Output the (x, y) coordinate of the center of the cell containing the given text.  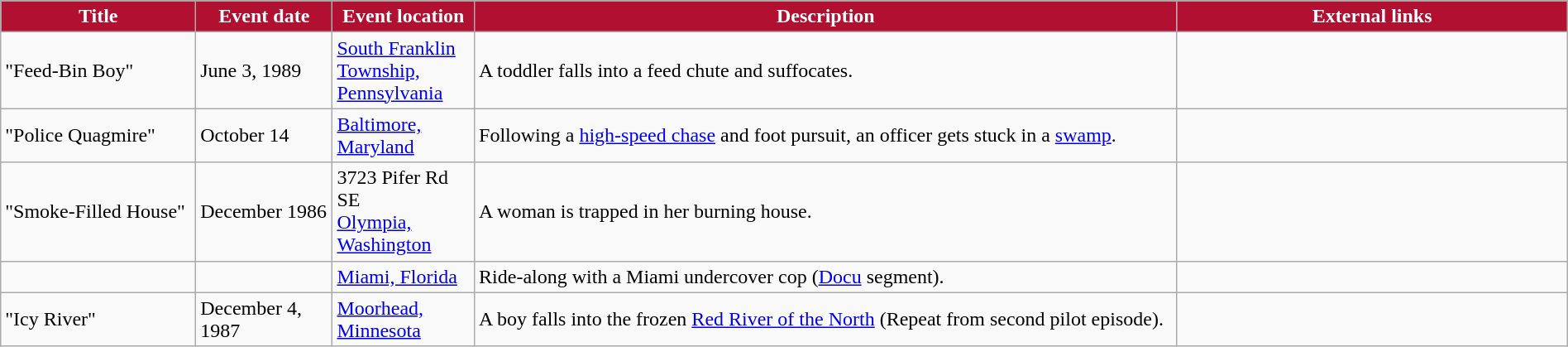
December 4, 1987 (265, 320)
"Feed-Bin Boy" (98, 70)
Ride-along with a Miami undercover cop (Docu segment). (826, 277)
"Smoke-Filled House" (98, 212)
3723 Pifer Rd SEOlympia, Washington (404, 212)
South Franklin Township, Pennsylvania (404, 70)
December 1986 (265, 212)
Event location (404, 17)
"Icy River" (98, 320)
A boy falls into the frozen Red River of the North (Repeat from second pilot episode). (826, 320)
Event date (265, 17)
Moorhead, Minnesota (404, 320)
October 14 (265, 136)
"Police Quagmire" (98, 136)
Title (98, 17)
June 3, 1989 (265, 70)
External links (1372, 17)
Miami, Florida (404, 277)
Following a high-speed chase and foot pursuit, an officer gets stuck in a swamp. (826, 136)
A woman is trapped in her burning house. (826, 212)
Description (826, 17)
A toddler falls into a feed chute and suffocates. (826, 70)
Baltimore, Maryland (404, 136)
